Identify which cell holds the provided text, then report its (X, Y) central coordinate. 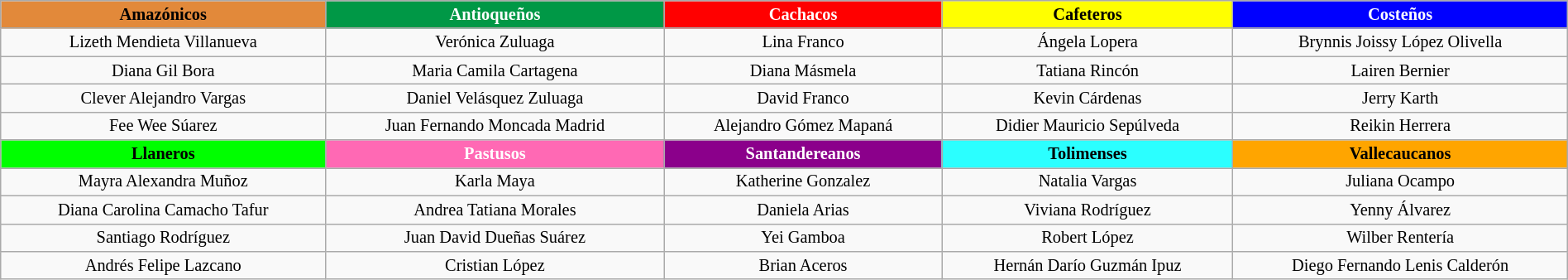
Daniel Velásquez Zuluaga (495, 98)
Fee Wee Súarez (164, 126)
Viviana Rodríguez (1088, 210)
Reikin Herrera (1400, 126)
Kevin Cárdenas (1088, 98)
Juliana Ocampo (1400, 181)
Wilber Rentería (1400, 238)
Andrea Tatiana Morales (495, 210)
Maria Camila Cartagena (495, 70)
Ángela Lopera (1088, 42)
Lizeth Mendieta Villanueva (164, 42)
Brian Aceros (803, 265)
Clever Alejandro Vargas (164, 98)
Juan David Dueñas Suárez (495, 238)
Hernán Darío Guzmán Ipuz (1088, 265)
Antioqueños (495, 14)
Didier Mauricio Sepúlveda (1088, 126)
Karla Maya (495, 181)
Diego Fernando Lenis Calderón (1400, 265)
Verónica Zuluaga (495, 42)
Juan Fernando Moncada Madrid (495, 126)
Llaneros (164, 154)
Cristian López (495, 265)
Lina Franco (803, 42)
Daniela Arias (803, 210)
Brynnis Joissy López Olivella (1400, 42)
Santiago Rodríguez (164, 238)
Mayra Alexandra Muñoz (164, 181)
Tolimenses (1088, 154)
Tatiana Rincón (1088, 70)
Cachacos (803, 14)
David Franco (803, 98)
Yei Gamboa (803, 238)
Diana Másmela (803, 70)
Santandereanos (803, 154)
Amazónicos (164, 14)
Cafeteros (1088, 14)
Alejandro Gómez Mapaná (803, 126)
Costeños (1400, 14)
Vallecaucanos (1400, 154)
Diana Gil Bora (164, 70)
Katherine Gonzalez (803, 181)
Andrés Felipe Lazcano (164, 265)
Yenny Álvarez (1400, 210)
Pastusos (495, 154)
Diana Carolina Camacho Tafur (164, 210)
Natalia Vargas (1088, 181)
Jerry Karth (1400, 98)
Robert López (1088, 238)
Lairen Bernier (1400, 70)
